Return [x, y] of the center of cell containing provided text 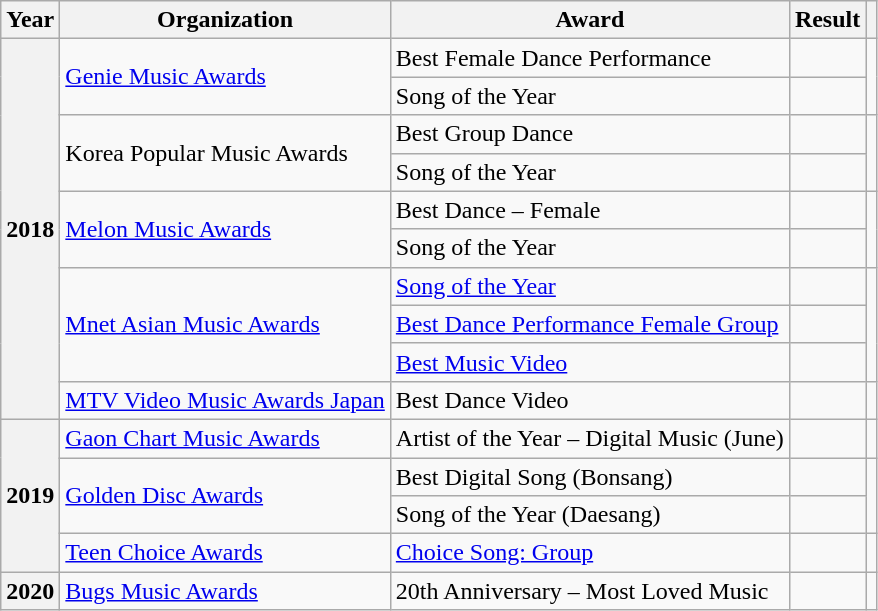
2020 [30, 591]
Teen Choice Awards [226, 553]
Gaon Chart Music Awards [226, 438]
20th Anniversary – Most Loved Music [590, 591]
Award [590, 20]
Mnet Asian Music Awards [226, 324]
2019 [30, 495]
MTV Video Music Awards Japan [226, 400]
Best Group Dance [590, 134]
Best Dance Video [590, 400]
Best Dance – Female [590, 210]
Artist of the Year – Digital Music (June) [590, 438]
Best Music Video [590, 362]
Best Digital Song (Bonsang) [590, 477]
Best Female Dance Performance [590, 58]
Korea Popular Music Awards [226, 153]
Song of the Year (Daesang) [590, 515]
Golden Disc Awards [226, 496]
Year [30, 20]
Choice Song: Group [590, 553]
Best Dance Performance Female Group [590, 324]
Melon Music Awards [226, 229]
Result [827, 20]
2018 [30, 230]
Organization [226, 20]
Genie Music Awards [226, 77]
Bugs Music Awards [226, 591]
